Find where the given text appears and provide that cell's center as (X, Y) coordinate. 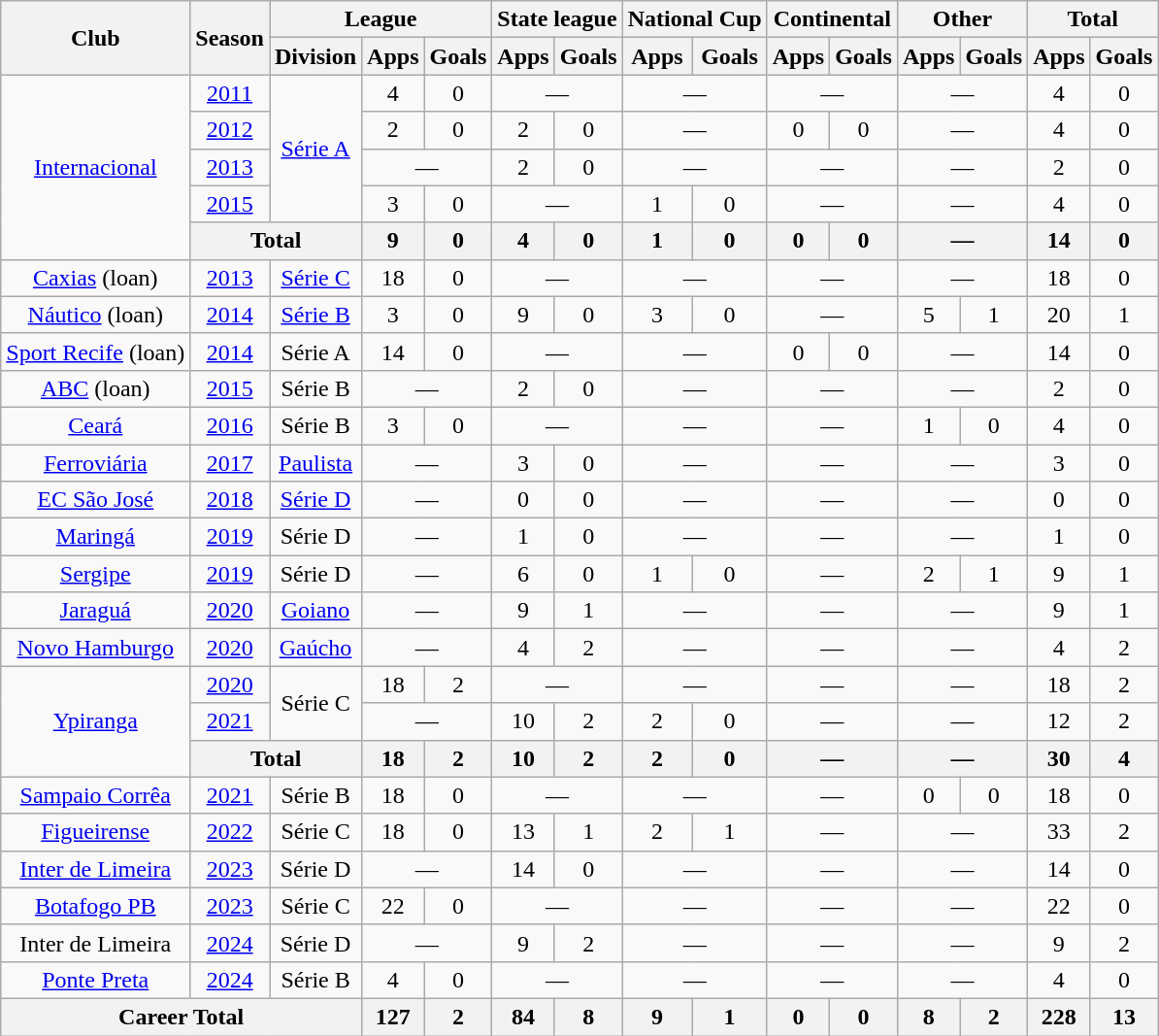
Sport Recife (loan) (95, 351)
2018 (230, 500)
Career Total (182, 1017)
Division (316, 56)
228 (1059, 1017)
33 (1059, 832)
Paulista (316, 463)
Ponte Preta (95, 980)
Maringá (95, 537)
6 (523, 574)
127 (393, 1017)
Continental (832, 19)
Caxias (loan) (95, 278)
5 (928, 315)
Sergipe (95, 574)
Botafogo PB (95, 906)
Internacional (95, 167)
2011 (230, 93)
League (381, 19)
Figueirense (95, 832)
Ferroviária (95, 463)
2016 (230, 425)
12 (1059, 721)
84 (523, 1017)
Other (962, 19)
Sampaio Corrêa (95, 795)
National Cup (695, 19)
Gaúcho (316, 648)
EC São José (95, 500)
Club (95, 38)
Season (230, 38)
Ypiranga (95, 721)
2022 (230, 832)
2012 (230, 130)
State league (557, 19)
Ceará (95, 425)
2017 (230, 463)
Jaraguá (95, 611)
Goiano (316, 611)
30 (1059, 758)
Novo Hamburgo (95, 648)
Náutico (loan) (95, 315)
ABC (loan) (95, 388)
20 (1059, 315)
